Extract the (x, y) coordinate from the center of the cell holding the provided text.  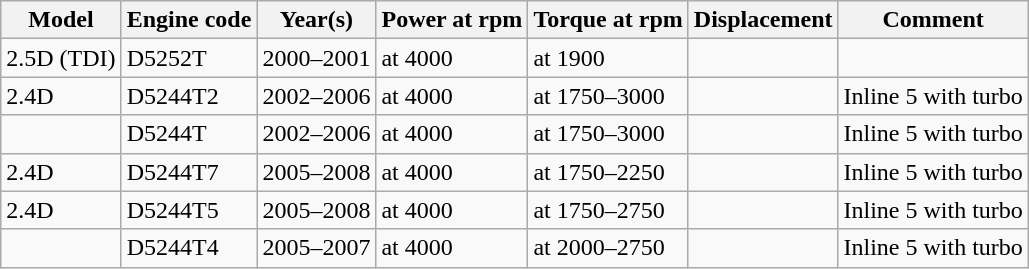
at 1750–2250 (608, 172)
at 1750–2750 (608, 210)
Displacement (763, 20)
D5244T5 (189, 210)
D5244T7 (189, 172)
Model (61, 20)
D5244T4 (189, 248)
D5244T2 (189, 96)
2.5D (TDI) (61, 58)
2005–2007 (316, 248)
Engine code (189, 20)
D5244T (189, 134)
D5252T (189, 58)
Power at rpm (452, 20)
Torque at rpm (608, 20)
Comment (933, 20)
at 1900 (608, 58)
Year(s) (316, 20)
at 2000–2750 (608, 248)
2000–2001 (316, 58)
